Identify which cell holds the provided text, then report its [x, y] central coordinate. 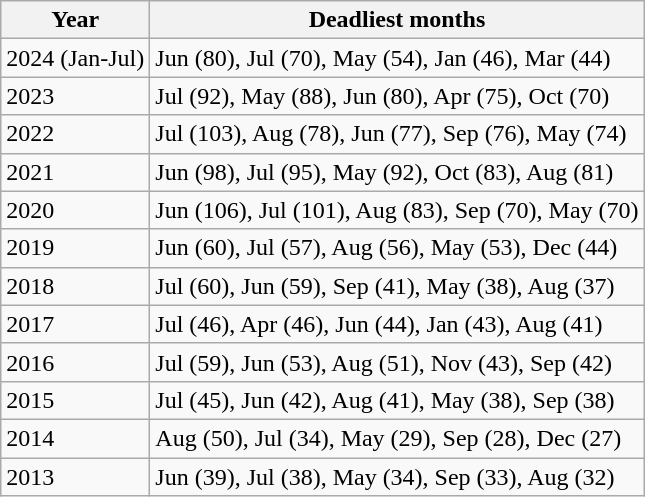
2023 [76, 96]
Deadliest months [397, 20]
2016 [76, 362]
2015 [76, 400]
Year [76, 20]
2024 (Jan-Jul) [76, 58]
Jul (103), Aug (78), Jun (77), Sep (76), May (74) [397, 134]
2017 [76, 324]
Jun (60), Jul (57), Aug (56), May (53), Dec (44) [397, 248]
Jul (45), Jun (42), Aug (41), May (38), Sep (38) [397, 400]
2019 [76, 248]
2020 [76, 210]
2013 [76, 477]
Jun (106), Jul (101), Aug (83), Sep (70), May (70) [397, 210]
Jul (92), May (88), Jun (80), Apr (75), Oct (70) [397, 96]
2022 [76, 134]
Jun (80), Jul (70), May (54), Jan (46), Mar (44) [397, 58]
Jul (60), Jun (59), Sep (41), May (38), Aug (37) [397, 286]
2014 [76, 438]
2021 [76, 172]
Jul (46), Apr (46), Jun (44), Jan (43), Aug (41) [397, 324]
Aug (50), Jul (34), May (29), Sep (28), Dec (27) [397, 438]
Jul (59), Jun (53), Aug (51), Nov (43), Sep (42) [397, 362]
Jun (98), Jul (95), May (92), Oct (83), Aug (81) [397, 172]
Jun (39), Jul (38), May (34), Sep (33), Aug (32) [397, 477]
2018 [76, 286]
